Return the [X, Y] coordinate for the center point of the cell that contains the specified text.  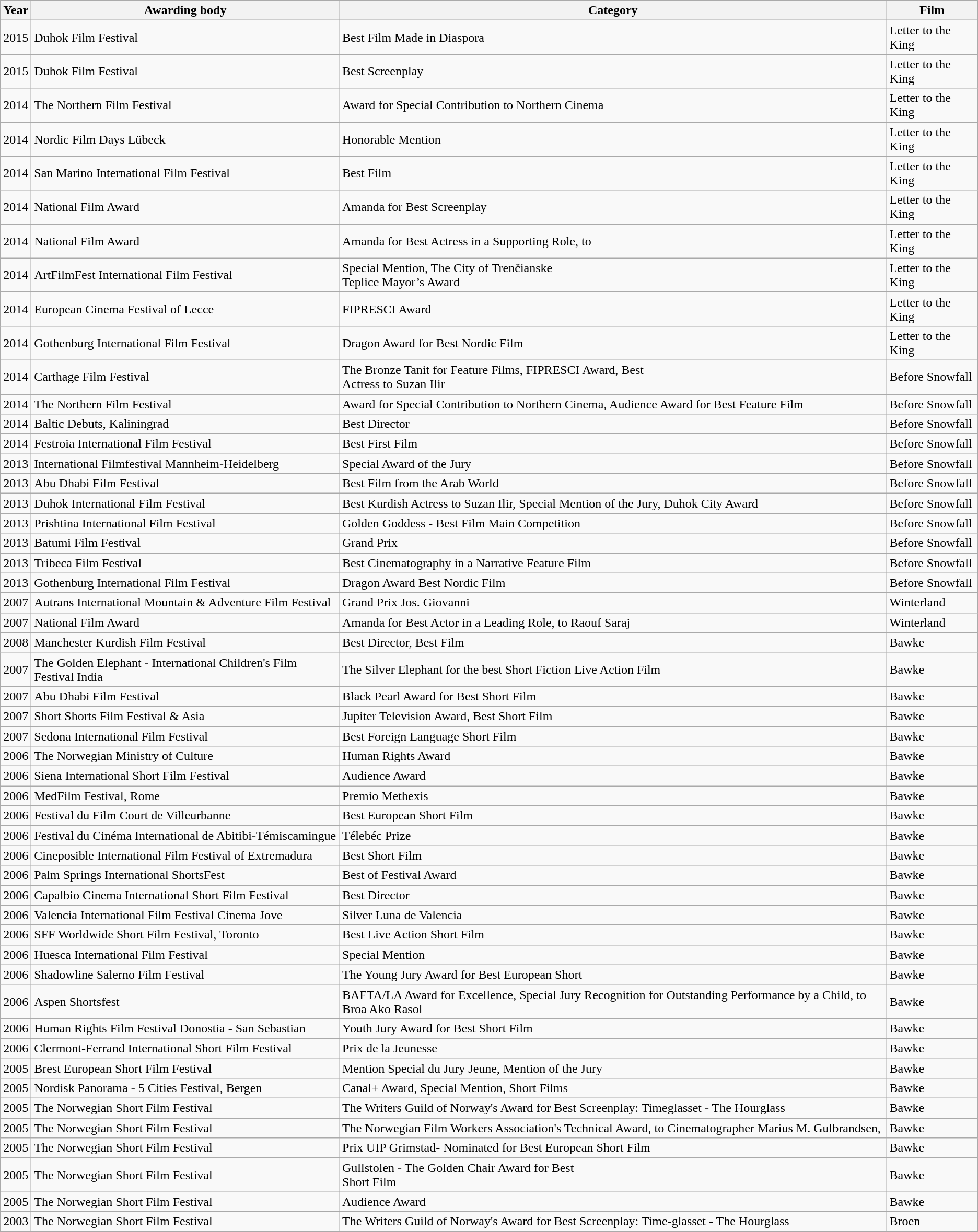
Baltic Debuts, Kaliningrad [185, 424]
Sedona International Film Festival [185, 736]
Nordic Film Days Lübeck [185, 139]
Golden Goddess - Best Film Main Competition [613, 523]
European Cinema Festival of Lecce [185, 309]
Best Short Film [613, 855]
Prix de la Jeunesse [613, 1048]
Nordisk Panorama - 5 Cities Festival, Bergen [185, 1088]
Best Film Made in Diaspora [613, 38]
International Filmfestival Mannheim-Heidelberg [185, 464]
Prix UIP Grimstad- Nominated for Best European Short Film [613, 1148]
Gullstolen - The Golden Chair Award for BestShort Film [613, 1175]
The Writers Guild of Norway's Award for Best Screenplay: Time-glasset - The Hourglass [613, 1222]
Mention Special du Jury Jeune, Mention of the Jury [613, 1068]
Clermont-Ferrand International Short Film Festival [185, 1048]
Amanda for Best Screenplay [613, 207]
Festival du Cinéma International de Abitibi-Témiscamingue [185, 836]
Dragon Award for Best Nordic Film [613, 343]
Huesca International Film Festival [185, 955]
Aspen Shortsfest [185, 1002]
Dragon Award Best Nordic Film [613, 583]
Human Rights Award [613, 756]
Broen [932, 1222]
Best Live Action Short Film [613, 935]
The Norwegian Film Workers Association's Technical Award, to Cinematographer Marius M. Gulbrandsen, [613, 1128]
Award for Special Contribution to Northern Cinema [613, 105]
Palm Springs International ShortsFest [185, 875]
Silver Luna de Valencia [613, 915]
BAFTA/LA Award for Excellence, Special Jury Recognition for Outstanding Performance by a Child, to Broa Ako Rasol [613, 1002]
Amanda for Best Actress in a Supporting Role, to [613, 241]
Special Award of the Jury [613, 464]
The Norwegian Ministry of Culture [185, 756]
Film [932, 10]
MedFilm Festival, Rome [185, 796]
Year [16, 10]
Human Rights Film Festival Donostia - San Sebastian [185, 1028]
FIPRESCI Award [613, 309]
Festroia International Film Festival [185, 444]
Best Director, Best Film [613, 642]
Batumi Film Festival [185, 543]
2008 [16, 642]
Short Shorts Film Festival & Asia [185, 716]
Cineposible International Film Festival of Extremadura [185, 855]
Honorable Mention [613, 139]
Best Screenplay [613, 71]
The Writers Guild of Norway's Award for Best Screenplay: Timeglasset - The Hourglass [613, 1108]
Grand Prix [613, 543]
Télebéc Prize [613, 836]
Prishtina International Film Festival [185, 523]
Festival du Film Court de Villeurbanne [185, 816]
Special Mention, The City of TrenčianskeTeplice Mayor’s Award [613, 275]
Amanda for Best Actor in a Leading Role, to Raouf Saraj [613, 623]
The Bronze Tanit for Feature Films, FIPRESCI Award, BestActress to Suzan Ilir [613, 377]
SFF Worldwide Short Film Festival, Toronto [185, 935]
Best First Film [613, 444]
Best of Festival Award [613, 875]
Category [613, 10]
Autrans International Mountain & Adventure Film Festival [185, 603]
Duhok International Film Festival [185, 503]
Grand Prix Jos. Giovanni [613, 603]
Special Mention [613, 955]
Best Foreign Language Short Film [613, 736]
Carthage Film Festival [185, 377]
Youth Jury Award for Best Short Film [613, 1028]
Best Film [613, 173]
ArtFilmFest International Film Festival [185, 275]
The Golden Elephant - International Children's Film Festival India [185, 670]
Black Pearl Award for Best Short Film [613, 696]
Tribeca Film Festival [185, 563]
Best Kurdish Actress to Suzan Ilir, Special Mention of the Jury, Duhok City Award [613, 503]
Capalbio Cinema International Short Film Festival [185, 895]
Best European Short Film [613, 816]
Best Cinematography in a Narrative Feature Film [613, 563]
The Young Jury Award for Best European Short [613, 975]
2003 [16, 1222]
Shadowline Salerno Film Festival [185, 975]
Siena International Short Film Festival [185, 776]
Award for Special Contribution to Northern Cinema, Audience Award for Best Feature Film [613, 404]
San Marino International Film Festival [185, 173]
Jupiter Television Award, Best Short Film [613, 716]
Best Film from the Arab World [613, 484]
Canal+ Award, Special Mention, Short Films [613, 1088]
The Silver Elephant for the best Short Fiction Live Action Film [613, 670]
Awarding body [185, 10]
Premio Methexis [613, 796]
Brest European Short Film Festival [185, 1068]
Valencia International Film Festival Cinema Jove [185, 915]
Manchester Kurdish Film Festival [185, 642]
